Output the (x, y) coordinate of the center of the cell containing the given text.  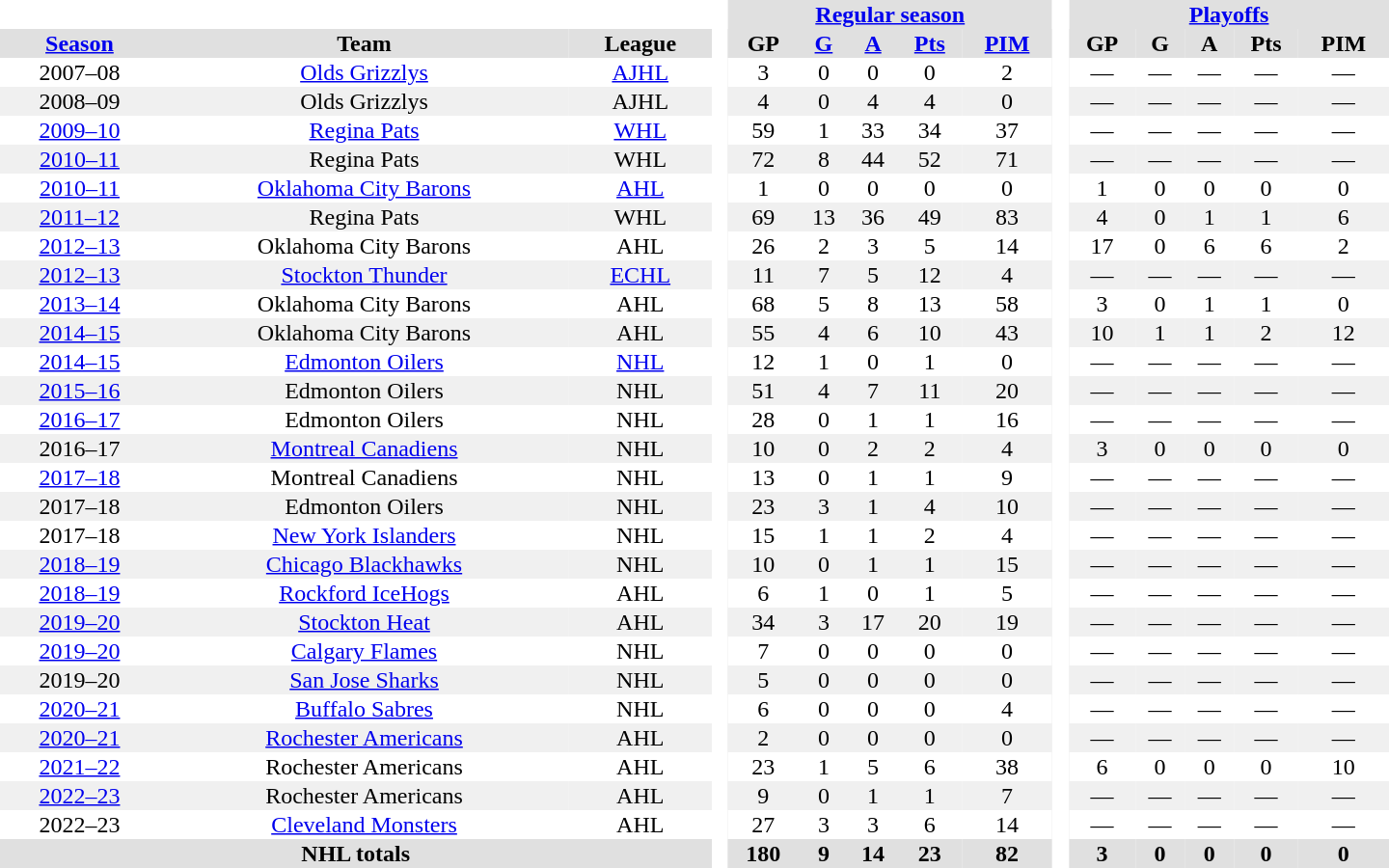
Team (365, 43)
69 (763, 217)
59 (763, 130)
55 (763, 333)
Playoffs (1229, 14)
Season (79, 43)
26 (763, 246)
Regular season (889, 14)
NHL totals (355, 854)
72 (763, 159)
58 (1007, 304)
51 (763, 391)
44 (872, 159)
Stockton Thunder (365, 275)
37 (1007, 130)
49 (930, 217)
2011–12 (79, 217)
Buffalo Sabres (365, 709)
2013–14 (79, 304)
2009–10 (79, 130)
36 (872, 217)
16 (1007, 420)
71 (1007, 159)
New York Islanders (365, 535)
Cleveland Monsters (365, 825)
27 (763, 825)
180 (763, 854)
Stockton Heat (365, 622)
43 (1007, 333)
38 (1007, 767)
2021–22 (79, 767)
19 (1007, 622)
83 (1007, 217)
52 (930, 159)
33 (872, 130)
San Jose Sharks (365, 680)
ECHL (640, 275)
28 (763, 420)
68 (763, 304)
Calgary Flames (365, 651)
2015–16 (79, 391)
2007–08 (79, 72)
Chicago Blackhawks (365, 564)
2008–09 (79, 101)
League (640, 43)
82 (1007, 854)
Rockford IceHogs (365, 593)
